Output the [X, Y] coordinate of the center of the cell containing the given text.  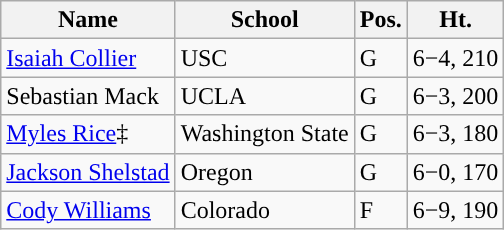
Oregon [264, 172]
6−4, 210 [456, 58]
Name [88, 20]
6−9, 190 [456, 210]
USC [264, 58]
UCLA [264, 96]
6−0, 170 [456, 172]
6−3, 200 [456, 96]
F [380, 210]
Cody Williams [88, 210]
Ht. [456, 20]
School [264, 20]
Jackson Shelstad [88, 172]
Colorado [264, 210]
Washington State [264, 134]
Myles Rice‡ [88, 134]
6−3, 180 [456, 134]
Sebastian Mack [88, 96]
Isaiah Collier [88, 58]
Pos. [380, 20]
